Output the (X, Y) coordinate of the center of the cell containing the given text.  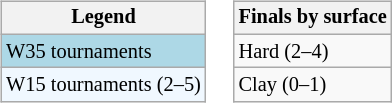
W15 tournaments (2–5) (103, 85)
W35 tournaments (103, 51)
Legend (103, 18)
Clay (0–1) (313, 85)
Finals by surface (313, 18)
Hard (2–4) (313, 51)
